Find where the given text appears and provide that cell's center as [x, y] coordinate. 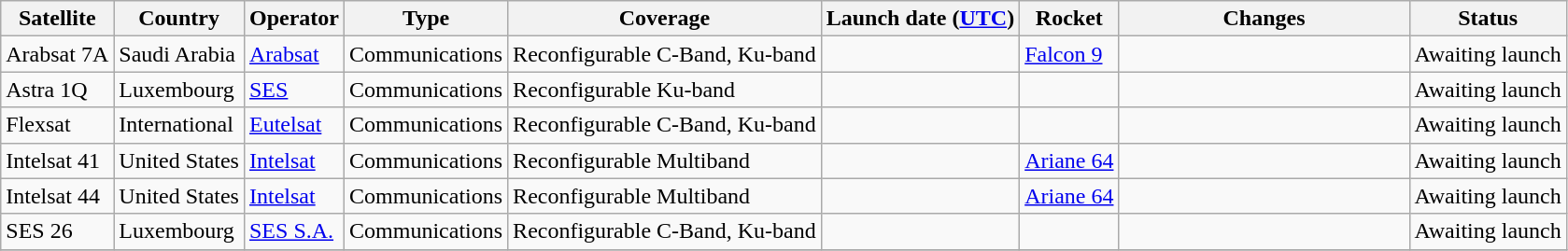
Operator [293, 19]
Intelsat 44 [58, 196]
Eutelsat [293, 125]
Country [179, 19]
Astra 1Q [58, 90]
Intelsat 41 [58, 160]
Reconfigurable Ku-band [665, 90]
Falcon 9 [1069, 54]
SES 26 [58, 231]
Type [426, 19]
Coverage [665, 19]
Rocket [1069, 19]
Changes [1264, 19]
Arabsat [293, 54]
Saudi Arabia [179, 54]
Flexsat [58, 125]
SES [293, 90]
SES S.A. [293, 231]
Launch date (UTC) [920, 19]
International [179, 125]
Satellite [58, 19]
Arabsat 7A [58, 54]
Status [1488, 19]
